Output the (x, y) coordinate of the center of the cell containing the given text.  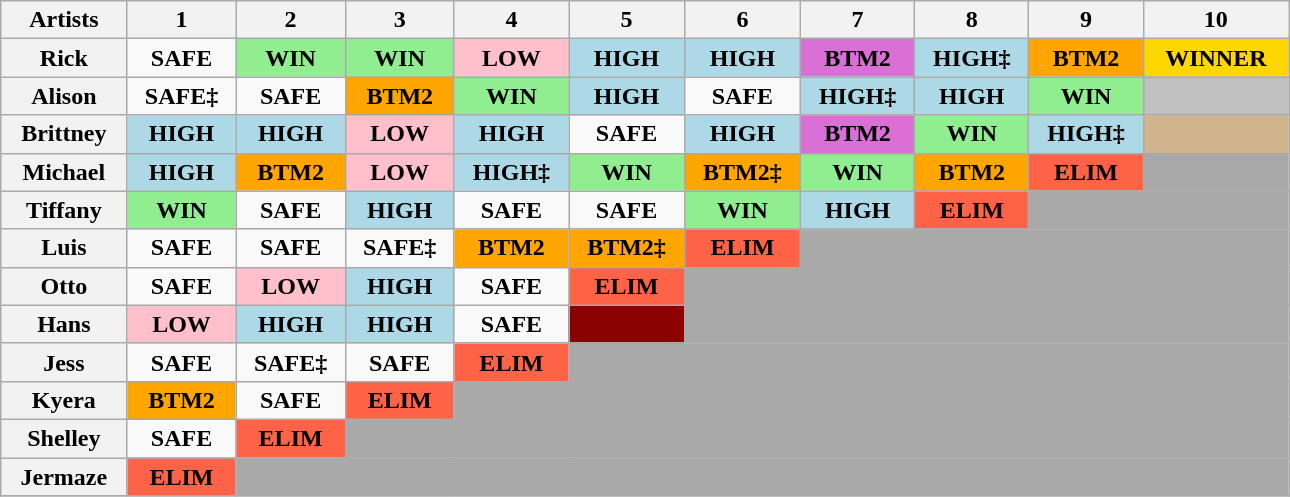
7 (857, 20)
Otto (64, 286)
Kyera (64, 400)
Michael (64, 172)
Alison (64, 96)
Luis (64, 248)
Tiffany (64, 210)
9 (1086, 20)
WINNER (1216, 58)
Hans (64, 324)
1 (182, 20)
10 (1216, 20)
4 (511, 20)
8 (972, 20)
Shelley (64, 438)
Brittney (64, 134)
Rick (64, 58)
Artists (64, 20)
Jess (64, 362)
5 (626, 20)
3 (400, 20)
Jermaze (64, 477)
6 (742, 20)
2 (290, 20)
